Identify which cell holds the provided text, then report its [X, Y] central coordinate. 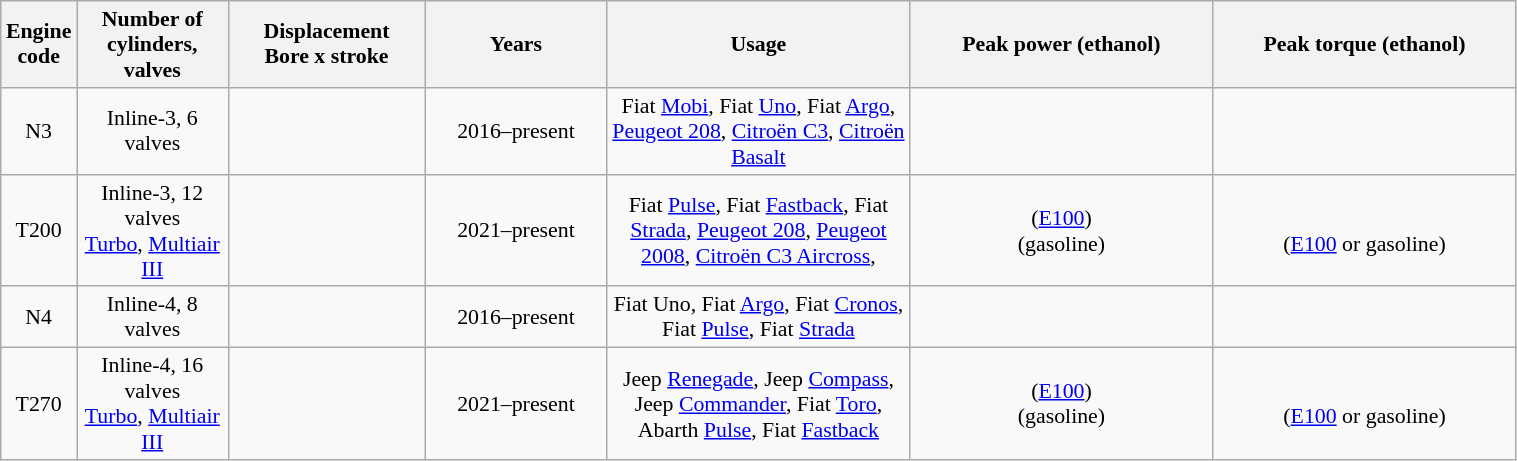
Engine code [39, 44]
Peak torque (ethanol) [1364, 44]
Years [516, 44]
Inline-3, 6 valves [152, 130]
Usage [758, 44]
Number of cylinders, valves [152, 44]
Jeep Renegade, Jeep Compass, Jeep Commander, Fiat Toro, Abarth Pulse, Fiat Fastback [758, 403]
T270 [39, 403]
T200 [39, 230]
Fiat Mobi, Fiat Uno, Fiat Argo, Peugeot 208, Citroën C3, Citroën Basalt [758, 130]
Fiat Pulse, Fiat Fastback, Fiat Strada, Peugeot 208, Peugeot 2008, Citroën C3 Aircross, [758, 230]
Peak power (ethanol) [1062, 44]
Inline-4, 8 valves [152, 316]
N3 [39, 130]
Inline-4, 16 valvesTurbo, Multiair III [152, 403]
N4 [39, 316]
Fiat Uno, Fiat Argo, Fiat Cronos, Fiat Pulse, Fiat Strada [758, 316]
Inline-3, 12 valvesTurbo, Multiair III [152, 230]
DisplacementBore x stroke [326, 44]
